Extract the (X, Y) coordinate from the center of the cell holding the provided text.  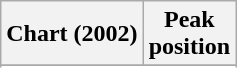
Chart (2002) (72, 34)
Peak position (189, 34)
